Provide the [X, Y] coordinate of the cell's center where the given text is located.  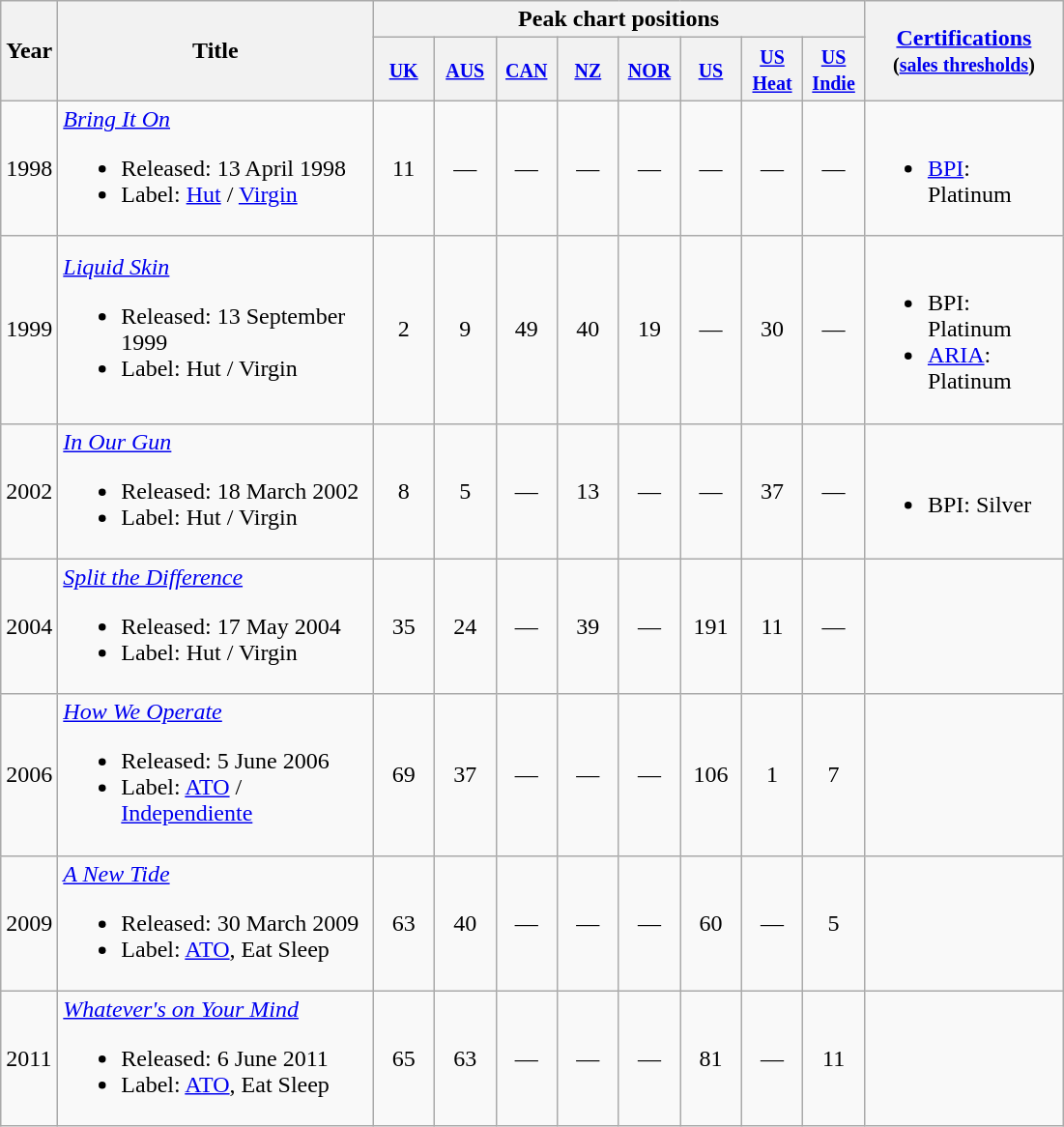
BPI: Silver [963, 491]
NZ [589, 70]
Peak chart positions [618, 19]
106 [711, 775]
35 [404, 626]
Split the DifferenceReleased: 17 May 2004Label: Hut / Virgin [216, 626]
49 [527, 330]
65 [404, 1058]
2009 [29, 923]
9 [465, 330]
US Indie [834, 70]
2 [404, 330]
UK [404, 70]
1 [772, 775]
69 [404, 775]
30 [772, 330]
NOR [649, 70]
How We OperateReleased: 5 June 2006Label: ATO / Independiente [216, 775]
US Heat [772, 70]
81 [711, 1058]
24 [465, 626]
2006 [29, 775]
BPI: Platinum [963, 168]
2004 [29, 626]
8 [404, 491]
Whatever's on Your MindReleased: 6 June 2011Label: ATO, Eat Sleep [216, 1058]
2011 [29, 1058]
7 [834, 775]
60 [711, 923]
BPI: PlatinumARIA: Platinum [963, 330]
2002 [29, 491]
Certifications(sales thresholds) [963, 50]
Liquid SkinReleased: 13 September 1999Label: Hut / Virgin [216, 330]
A New TideReleased: 30 March 2009Label: ATO, Eat Sleep [216, 923]
Year [29, 50]
CAN [527, 70]
Bring It OnReleased: 13 April 1998Label: Hut / Virgin [216, 168]
39 [589, 626]
Title [216, 50]
1998 [29, 168]
19 [649, 330]
US [711, 70]
191 [711, 626]
In Our GunReleased: 18 March 2002Label: Hut / Virgin [216, 491]
13 [589, 491]
1999 [29, 330]
AUS [465, 70]
